For the text-containing cell, return its midpoint in (x, y) coordinate format. 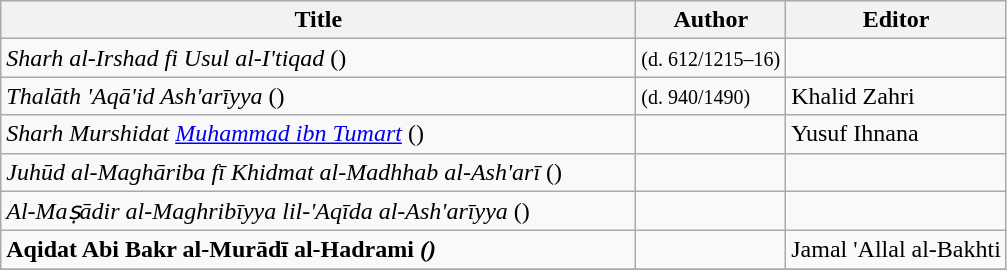
Jamal 'Allal al-Bakhti (896, 250)
Khalid Zahri (896, 96)
Al-Maṣādir al-Maghribīyya lil-'Aqīda al-Ash'arīyya () (318, 211)
(d. 940/1490) (711, 96)
Thalāth 'Aqā'id Ash'arīyya () (318, 96)
Title (318, 20)
Juhūd al-Maghāriba fī Khidmat al-Madhhab al-Ash'arī () (318, 172)
Sharh Murshidat Muhammad ibn Tumart () (318, 134)
Yusuf Ihnana (896, 134)
Author (711, 20)
(d. 612/1215–16) (711, 58)
Aqidat Abi Bakr al-Murādī al-Hadrami () (318, 250)
Editor (896, 20)
Sharh al-Irshad fi Usul al-I'tiqad () (318, 58)
